Detect which cell encompasses the target text, then output its [X, Y] center coordinate. 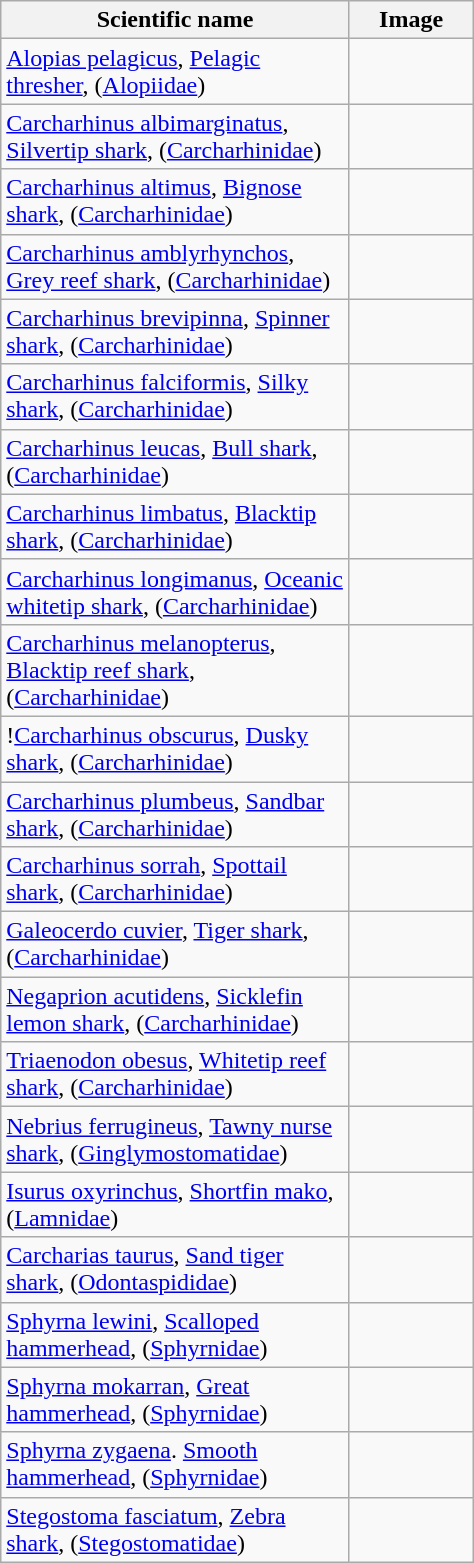
Carcharhinus limbatus, Blacktip shark, (Carcharhinidae) [176, 526]
Carcharhinus sorrah, Spottail shark, (Carcharhinidae) [176, 880]
Carcharhinus albimarginatus, Silvertip shark, (Carcharhinidae) [176, 136]
Carcharhinus altimus, Bignose shark, (Carcharhinidae) [176, 202]
Isurus oxyrinchus, Shortfin mako, (Lamnidae) [176, 1204]
Carcharhinus leucas, Bull shark, (Carcharhinidae) [176, 462]
Sphyrna mokarran, Great hammerhead, (Sphyrnidae) [176, 1400]
!Carcharhinus obscurus, Dusky shark, (Carcharhinidae) [176, 748]
Carcharhinus brevipinna, Spinner shark, (Carcharhinidae) [176, 332]
Image [411, 20]
Galeocerdo cuvier, Tiger shark, (Carcharhinidae) [176, 944]
Triaenodon obesus, Whitetip reef shark, (Carcharhinidae) [176, 1074]
Stegostoma fasciatum, Zebra shark, (Stegostomatidae) [176, 1530]
Carcharhinus melanopterus, Blacktip reef shark, (Carcharhinidae) [176, 670]
Carcharhinus longimanus, Oceanic whitetip shark, (Carcharhinidae) [176, 592]
Sphyrna zygaena. Smooth hammerhead, (Sphyrnidae) [176, 1464]
Nebrius ferrugineus, Tawny nurse shark, (Ginglymostomatidae) [176, 1140]
Sphyrna lewini, Scalloped hammerhead, (Sphyrnidae) [176, 1334]
Negaprion acutidens, Sicklefin lemon shark, (Carcharhinidae) [176, 1010]
Scientific name [176, 20]
Carcharias taurus, Sand tiger shark, (Odontaspididae) [176, 1270]
Carcharhinus amblyrhynchos, Grey reef shark, (Carcharhinidae) [176, 266]
Carcharhinus falciformis, Silky shark, (Carcharhinidae) [176, 396]
Alopias pelagicus, Pelagic thresher, (Alopiidae) [176, 72]
Carcharhinus plumbeus, Sandbar shark, (Carcharhinidae) [176, 814]
